Determine the (X, Y) coordinate at the center of the cell enclosing the given text.  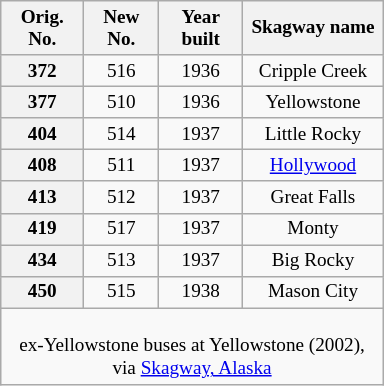
413 (42, 197)
514 (122, 134)
Hollywood (314, 166)
510 (122, 102)
372 (42, 71)
515 (122, 292)
Cripple Creek (314, 71)
Great Falls (314, 197)
511 (122, 166)
ex-Yellowstone buses at Yellowstone (2002), via Skagway, Alaska (192, 346)
516 (122, 71)
434 (42, 261)
512 (122, 197)
Little Rocky (314, 134)
Yellowstone (314, 102)
Skagway name (314, 28)
377 (42, 102)
1938 (201, 292)
404 (42, 134)
Year built (201, 28)
513 (122, 261)
Orig. No. (42, 28)
408 (42, 166)
419 (42, 229)
450 (42, 292)
517 (122, 229)
Big Rocky (314, 261)
Monty (314, 229)
New No. (122, 28)
Mason City (314, 292)
